Detect which cell encompasses the target text, then output its [X, Y] center coordinate. 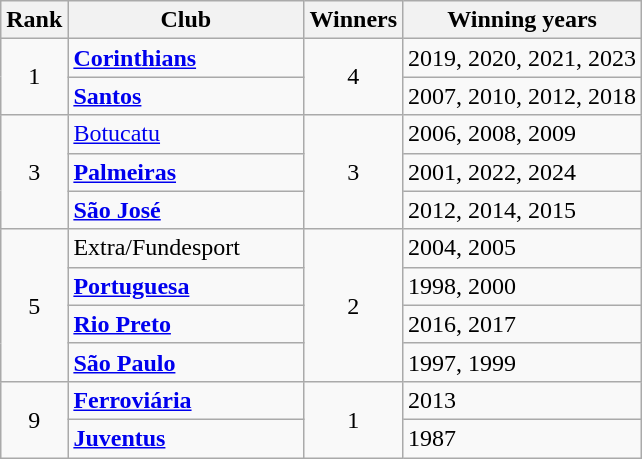
Rio Preto [186, 324]
2013 [522, 400]
Palmeiras [186, 172]
Corinthians [186, 58]
Portuguesa [186, 286]
5 [34, 305]
Santos [186, 96]
Juventus [186, 438]
Winners [354, 20]
1987 [522, 438]
São Paulo [186, 362]
Club [186, 20]
Extra/Fundesport [186, 248]
2001, 2022, 2024 [522, 172]
2016, 2017 [522, 324]
São José [186, 210]
2 [354, 305]
Ferroviária [186, 400]
1997, 1999 [522, 362]
1998, 2000 [522, 286]
9 [34, 419]
2007, 2010, 2012, 2018 [522, 96]
Winning years [522, 20]
Botucatu [186, 134]
2004, 2005 [522, 248]
4 [354, 77]
Rank [34, 20]
2019, 2020, 2021, 2023 [522, 58]
2006, 2008, 2009 [522, 134]
2012, 2014, 2015 [522, 210]
